Output the [x, y] coordinate of the center of the cell containing the given text.  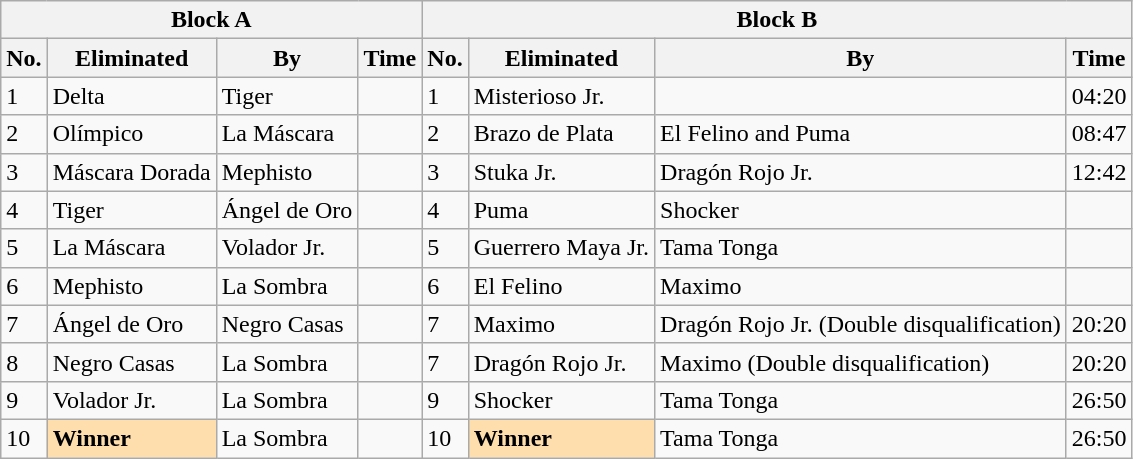
Puma [561, 210]
8 [24, 362]
Dragón Rojo Jr. (Double disqualification) [861, 324]
Delta [132, 96]
Stuka Jr. [561, 172]
Block B [777, 20]
Olímpico [132, 134]
04:20 [1099, 96]
Block A [212, 20]
Maximo (Double disqualification) [861, 362]
El Felino and Puma [861, 134]
Brazo de Plata [561, 134]
Misterioso Jr. [561, 96]
Guerrero Maya Jr. [561, 248]
08:47 [1099, 134]
Máscara Dorada [132, 172]
12:42 [1099, 172]
El Felino [561, 286]
